Return [X, Y] of the center of cell containing provided text 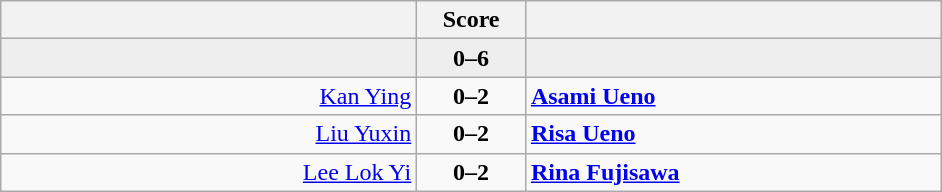
Rina Fujisawa [733, 172]
Score [472, 20]
0–6 [472, 58]
Risa Ueno [733, 134]
Liu Yuxin [209, 134]
Kan Ying [209, 96]
Lee Lok Yi [209, 172]
Asami Ueno [733, 96]
